Output the (X, Y) coordinate of the center of the cell containing the given text.  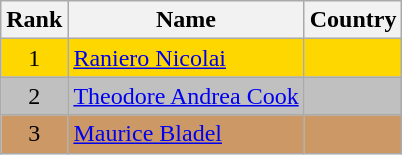
Rank (34, 20)
Country (353, 20)
1 (34, 58)
Theodore Andrea Cook (186, 96)
Maurice Bladel (186, 134)
Name (186, 20)
Raniero Nicolai (186, 58)
3 (34, 134)
2 (34, 96)
